Pinpoint the cell where the given text exists, returning its (x, y) midpoint coordinate. 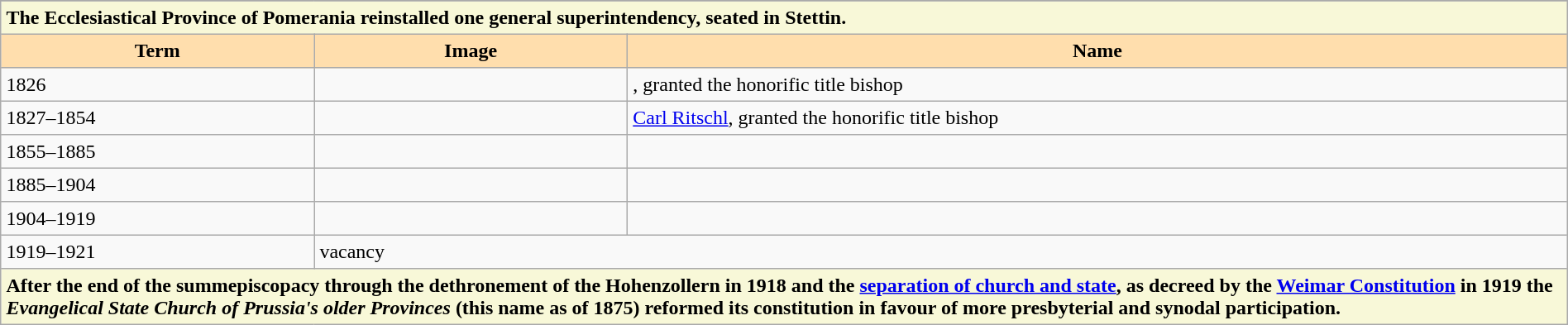
The Ecclesiastical Province of Pomerania reinstalled one general superintendency, seated in Stettin. (784, 17)
1855–1885 (157, 151)
1885–1904 (157, 184)
1919–1921 (157, 251)
1827–1854 (157, 117)
vacancy (941, 251)
1904–1919 (157, 218)
Name (1098, 50)
Carl Ritschl, granted the honorific title bishop (1098, 117)
Term (157, 50)
, granted the honorific title bishop (1098, 84)
1826 (157, 84)
Image (471, 50)
